For the text-containing cell, return its midpoint in (X, Y) coordinate format. 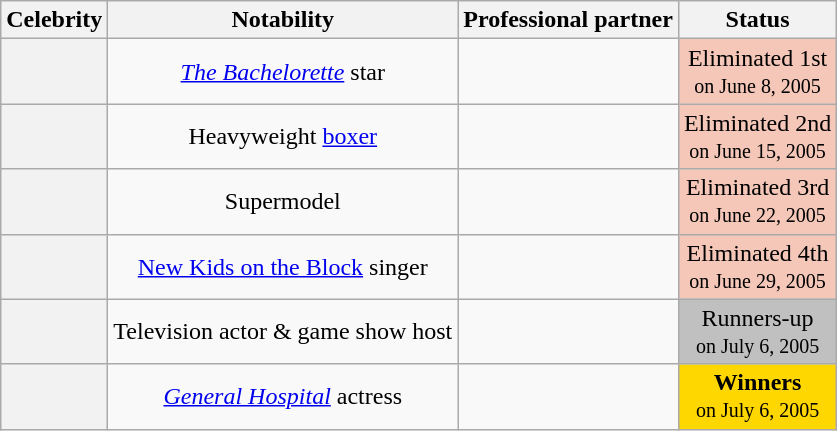
Television actor & game show host (283, 332)
The Bachelorette star (283, 72)
Eliminated 4thon June 29, 2005 (757, 266)
Professional partner (568, 20)
General Hospital actress (283, 396)
Winners on July 6, 2005 (757, 396)
New Kids on the Block singer (283, 266)
Heavyweight boxer (283, 136)
Runners-upon July 6, 2005 (757, 332)
Notability (283, 20)
Eliminated 3rdon June 22, 2005 (757, 202)
Celebrity (54, 20)
Eliminated 2ndon June 15, 2005 (757, 136)
Status (757, 20)
Supermodel (283, 202)
Eliminated 1ston June 8, 2005 (757, 72)
